Find where the given text appears and provide that cell's center as [x, y] coordinate. 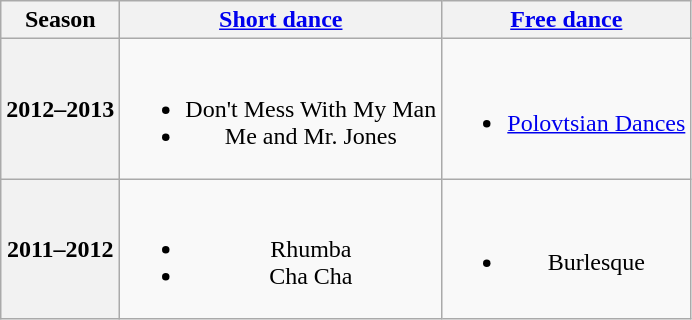
Short dance [281, 20]
2012–2013 [60, 109]
Burlesque [566, 249]
2011–2012 [60, 249]
Free dance [566, 20]
Don't Mess With My Man Me and Mr. Jones [281, 109]
RhumbaCha Cha [281, 249]
Season [60, 20]
Polovtsian Dances [566, 109]
